Scan for the cell matching the given text and deliver its [x, y] coordinate at center. 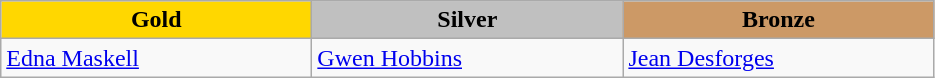
Bronze [778, 20]
Edna Maskell [156, 58]
Gwen Hobbins [468, 58]
Silver [468, 20]
Gold [156, 20]
Jean Desforges [778, 58]
